Return the [X, Y] coordinate for the center point of the cell that contains the specified text.  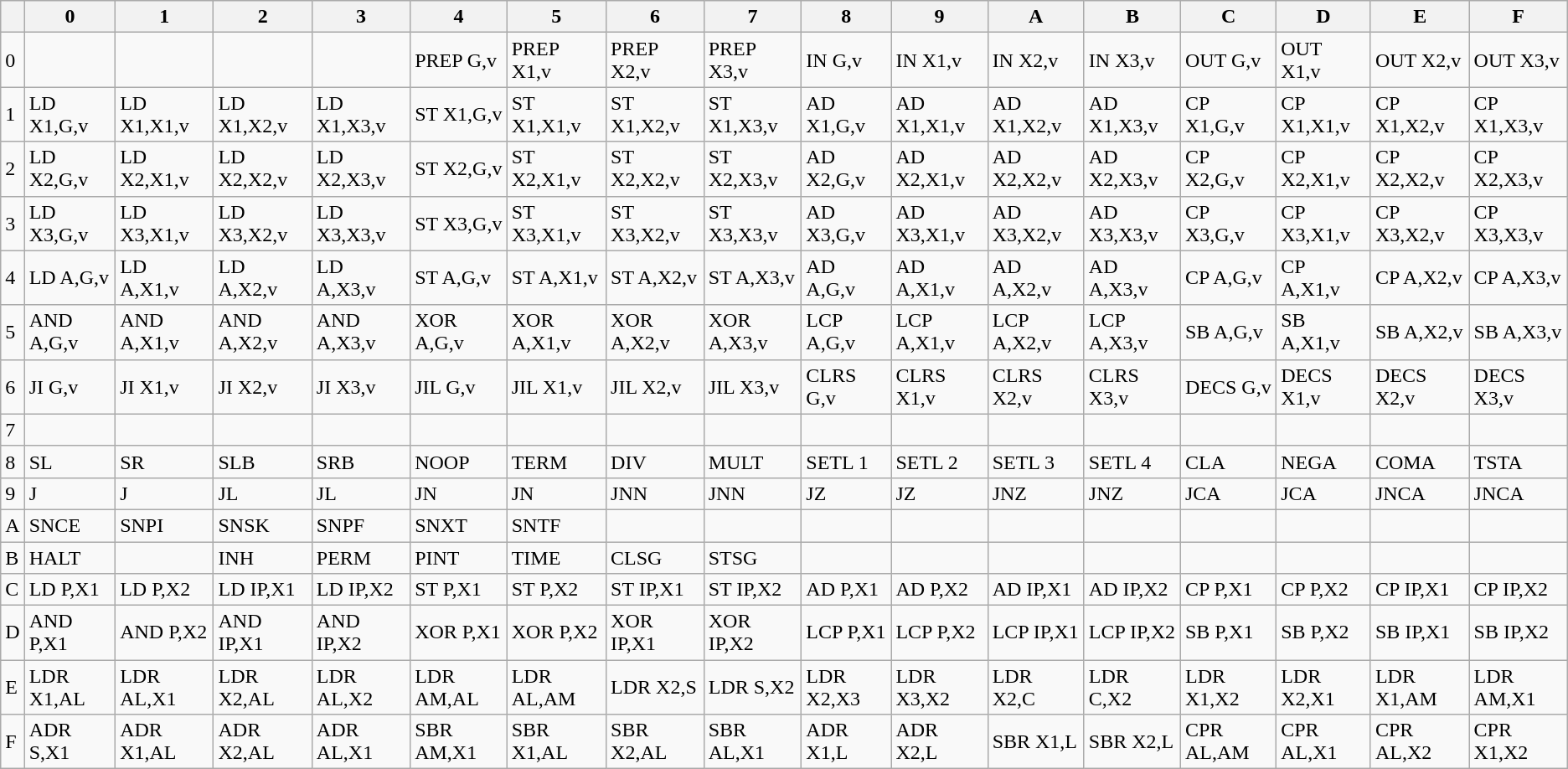
SBR X2,L [1132, 742]
AD X3,X3,v [1132, 223]
ST X2,G,v [459, 169]
ADR S,X1 [70, 742]
SLB [263, 462]
LDR AL,X2 [360, 687]
LDR X1,AL [70, 687]
SETL 1 [846, 462]
LCP IP,X1 [1035, 633]
MULT [752, 462]
CP A,G,v [1228, 278]
ST IP,X1 [655, 590]
LD X1,X2,v [263, 114]
LD X1,G,v [70, 114]
ST P,X2 [556, 590]
DIV [655, 462]
LD X1,X1,v [164, 114]
XOR IP,X1 [655, 633]
ST A,G,v [459, 278]
AND P,X1 [70, 633]
LDR X2,S [655, 687]
CP X1,X2,v [1420, 114]
SBR X2,AL [655, 742]
AD A,X1,v [940, 278]
JI X1,v [164, 387]
LCP P,X2 [940, 633]
SL [70, 462]
TERM [556, 462]
CP X1,X1,v [1323, 114]
CLA [1228, 462]
AD IP,X2 [1132, 590]
AD A,X3,v [1132, 278]
AD X2,X1,v [940, 169]
SETL 2 [940, 462]
TSTA [1518, 462]
ST A,X1,v [556, 278]
CLRS X3,v [1132, 387]
LDR X1,AM [1420, 687]
AD IP,X1 [1035, 590]
CP A,X1,v [1323, 278]
ADR X2,L [940, 742]
SBR X1,AL [556, 742]
ADR X2,AL [263, 742]
XOR A,X1,v [556, 332]
LD A,X2,v [263, 278]
JI X2,v [263, 387]
IN X3,v [1132, 60]
SRB [360, 462]
ST X3,G,v [459, 223]
AD X1,G,v [846, 114]
ST P,X1 [459, 590]
LD X1,X3,v [360, 114]
SNSK [263, 525]
LDR X2,X3 [846, 687]
SB IP,X1 [1420, 633]
JIL X3,v [752, 387]
SNTF [556, 525]
LCP A,X1,v [940, 332]
ST X3,X2,v [655, 223]
SNCE [70, 525]
AND IP,X1 [263, 633]
CPR AL,X2 [1420, 742]
CP X3,X3,v [1518, 223]
XOR A,X2,v [655, 332]
ST X3,X1,v [556, 223]
JIL X2,v [655, 387]
ST A,X3,v [752, 278]
LDR C,X2 [1132, 687]
DECS G,v [1228, 387]
SETL 3 [1035, 462]
ST X3,X3,v [752, 223]
SNPF [360, 525]
SB A,G,v [1228, 332]
CP X2,G,v [1228, 169]
CP P,X1 [1228, 590]
IN X1,v [940, 60]
LDR S,X2 [752, 687]
PREP X1,v [556, 60]
ADR X1,AL [164, 742]
INH [263, 557]
SNPI [164, 525]
IN G,v [846, 60]
PERM [360, 557]
COMA [1420, 462]
CPR X1,X2 [1518, 742]
AD X2,X3,v [1132, 169]
ST X1,X1,v [556, 114]
AD X3,G,v [846, 223]
LDR AM,X1 [1518, 687]
TIME [556, 557]
AD X3,X1,v [940, 223]
AND A,X3,v [360, 332]
OUT G,v [1228, 60]
ST X2,X2,v [655, 169]
SBR X1,L [1035, 742]
ST X1,X3,v [752, 114]
OUT X2,v [1420, 60]
AD A,G,v [846, 278]
ADR AL,X1 [360, 742]
AD X3,X2,v [1035, 223]
LD X2,X1,v [164, 169]
PINT [459, 557]
CP IP,X2 [1518, 590]
AD X1,X1,v [940, 114]
LDR AL,X1 [164, 687]
AD X1,X2,v [1035, 114]
SB IP,X2 [1518, 633]
OUT X3,v [1518, 60]
AND A,X2,v [263, 332]
CP X2,X3,v [1518, 169]
SNXT [459, 525]
LD A,G,v [70, 278]
LCP A,X3,v [1132, 332]
LD X3,X3,v [360, 223]
SB A,X2,v [1420, 332]
CLSG [655, 557]
NEGA [1323, 462]
CLRS G,v [846, 387]
ST X2,X3,v [752, 169]
AND A,G,v [70, 332]
SB P,X2 [1323, 633]
CP P,X2 [1323, 590]
CLRS X1,v [940, 387]
LDR X2,AL [263, 687]
LDR X2,X1 [1323, 687]
CP X2,X1,v [1323, 169]
CP X3,X2,v [1420, 223]
AND A,X1,v [164, 332]
JIL G,v [459, 387]
LD IP,X1 [263, 590]
PREP X2,v [655, 60]
ST X1,X2,v [655, 114]
CP X3,G,v [1228, 223]
CP IP,X1 [1420, 590]
ST X2,X1,v [556, 169]
OUT X1,v [1323, 60]
AND P,X2 [164, 633]
LD P,X1 [70, 590]
LD A,X3,v [360, 278]
CP X3,X1,v [1323, 223]
AND IP,X2 [360, 633]
AD A,X2,v [1035, 278]
XOR P,X2 [556, 633]
LDR X2,C [1035, 687]
SBR AL,X1 [752, 742]
AD P,X2 [940, 590]
LDR AM,AL [459, 687]
LDR X1,X2 [1228, 687]
NOOP [459, 462]
CLRS X2,v [1035, 387]
SB P,X1 [1228, 633]
LCP A,G,v [846, 332]
CP X1,G,v [1228, 114]
LD X2,X2,v [263, 169]
LCP A,X2,v [1035, 332]
LD IP,X2 [360, 590]
CPR AL,AM [1228, 742]
LD X3,G,v [70, 223]
LD P,X2 [164, 590]
ST X1,G,v [459, 114]
JI G,v [70, 387]
AD P,X1 [846, 590]
ST A,X2,v [655, 278]
SETL 4 [1132, 462]
LDR X3,X2 [940, 687]
STSG [752, 557]
SB A,X1,v [1323, 332]
XOR A,X3,v [752, 332]
LD X2,G,v [70, 169]
LD X3,X1,v [164, 223]
ST IP,X2 [752, 590]
AD X2,G,v [846, 169]
PREP X3,v [752, 60]
XOR IP,X2 [752, 633]
CP A,X2,v [1420, 278]
ADR X1,L [846, 742]
SBR AM,X1 [459, 742]
PREP G,v [459, 60]
SB A,X3,v [1518, 332]
LCP P,X1 [846, 633]
DECS X2,v [1420, 387]
SR [164, 462]
DECS X1,v [1323, 387]
LDR AL,AM [556, 687]
XOR P,X1 [459, 633]
JIL X1,v [556, 387]
IN X2,v [1035, 60]
CPR AL,X1 [1323, 742]
AD X2,X2,v [1035, 169]
HALT [70, 557]
LD X2,X3,v [360, 169]
CP A,X3,v [1518, 278]
CP X2,X2,v [1420, 169]
DECS X3,v [1518, 387]
JI X3,v [360, 387]
LD X3,X2,v [263, 223]
LCP IP,X2 [1132, 633]
XOR A,G,v [459, 332]
LD A,X1,v [164, 278]
CP X1,X3,v [1518, 114]
AD X1,X3,v [1132, 114]
